Locate the cell with the specified text and output its (X, Y) center coordinate. 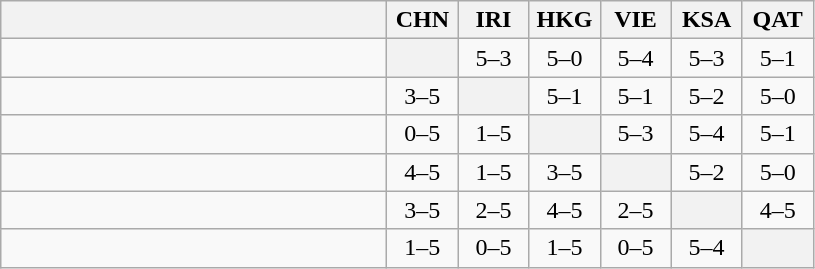
KSA (706, 20)
QAT (778, 20)
CHN (422, 20)
VIE (636, 20)
IRI (494, 20)
HKG (564, 20)
